Return [X, Y] of the center of cell containing provided text 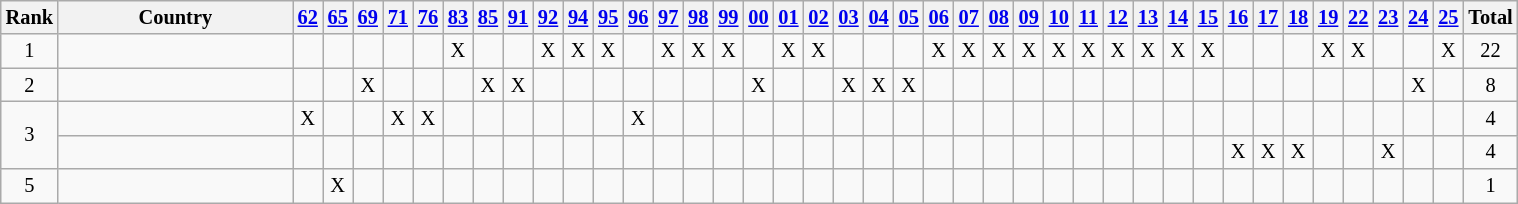
65 [338, 17]
71 [398, 17]
5 [30, 186]
96 [638, 17]
Country [176, 17]
18 [1298, 17]
07 [969, 17]
02 [818, 17]
62 [308, 17]
04 [879, 17]
76 [428, 17]
17 [1268, 17]
05 [909, 17]
01 [788, 17]
99 [728, 17]
85 [488, 17]
15 [1208, 17]
03 [849, 17]
2 [30, 85]
13 [1148, 17]
11 [1088, 17]
24 [1418, 17]
16 [1238, 17]
95 [608, 17]
92 [548, 17]
94 [578, 17]
09 [1029, 17]
69 [368, 17]
08 [999, 17]
91 [518, 17]
25 [1448, 17]
Total [1490, 17]
06 [939, 17]
19 [1328, 17]
83 [458, 17]
3 [30, 134]
14 [1178, 17]
8 [1490, 85]
98 [698, 17]
10 [1059, 17]
00 [758, 17]
97 [668, 17]
23 [1388, 17]
Rank [30, 17]
12 [1118, 17]
